Return [x, y] of the center of cell containing provided text 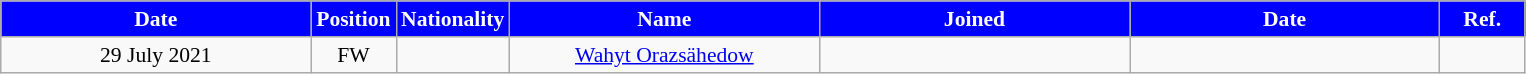
Ref. [1482, 19]
FW [354, 55]
29 July 2021 [156, 55]
Joined [974, 19]
Position [354, 19]
Name [664, 19]
Nationality [452, 19]
Wahyt Orazsähedow [664, 55]
